Pinpoint the cell where the given text exists, returning its [x, y] midpoint coordinate. 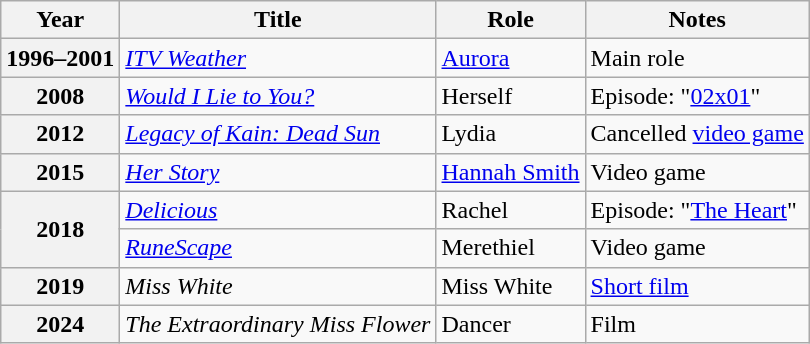
Cancelled video game [697, 134]
Notes [697, 20]
Episode: "02x01" [697, 96]
The Extraordinary Miss Flower [278, 324]
2015 [60, 172]
2024 [60, 324]
2012 [60, 134]
Episode: "The Heart" [697, 210]
2018 [60, 229]
Film [697, 324]
Her Story [278, 172]
Would I Lie to You? [278, 96]
2008 [60, 96]
Title [278, 20]
Hannah Smith [510, 172]
1996–2001 [60, 58]
Rachel [510, 210]
Main role [697, 58]
Herself [510, 96]
Dancer [510, 324]
Aurora [510, 58]
Short film [697, 286]
RuneScape [278, 248]
Legacy of Kain: Dead Sun [278, 134]
Delicious [278, 210]
Role [510, 20]
Lydia [510, 134]
Merethiel [510, 248]
2019 [60, 286]
Year [60, 20]
ITV Weather [278, 58]
